Find where the given text appears and provide that cell's center as [X, Y] coordinate. 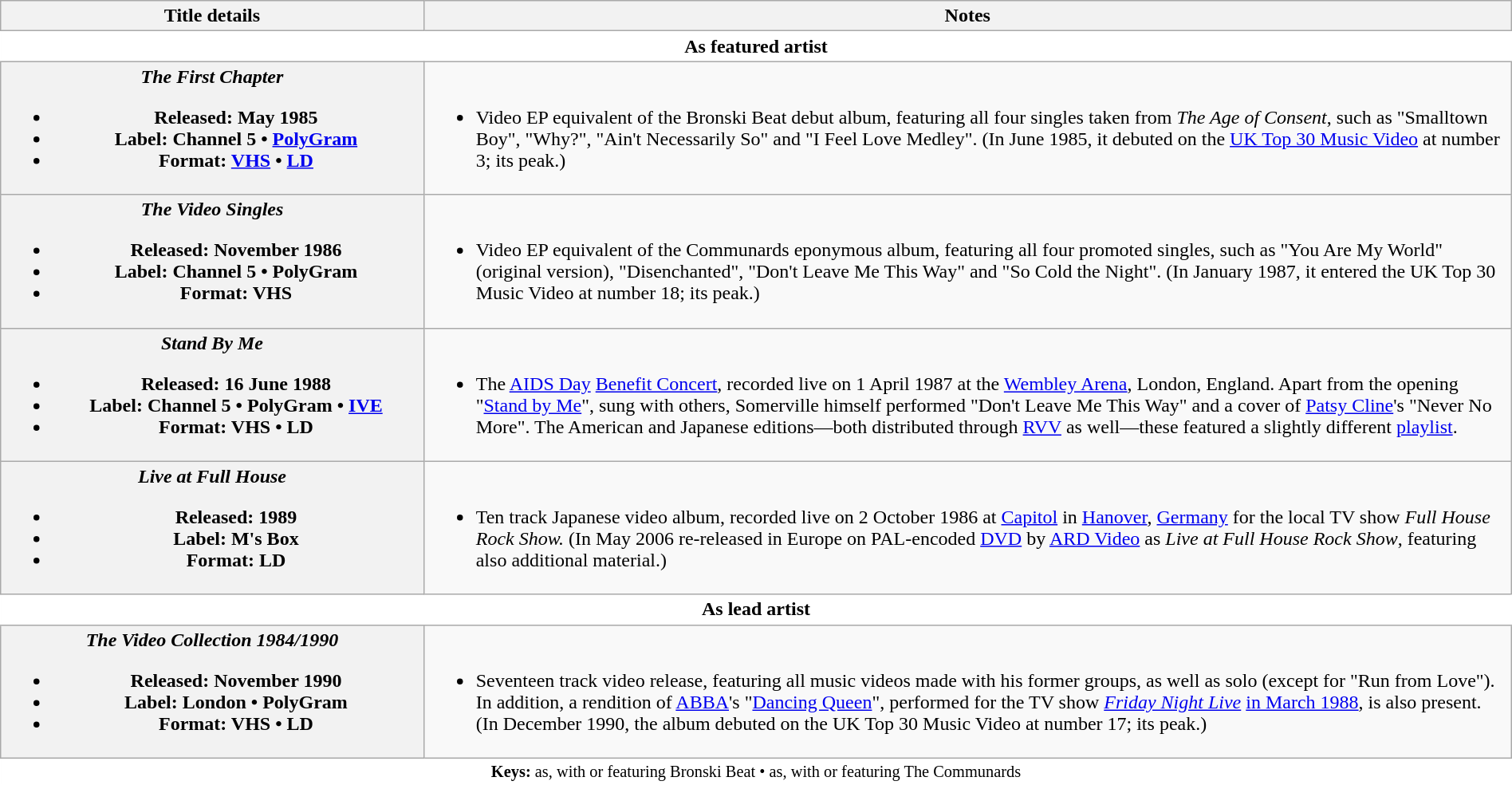
The First ChapterReleased: May 1985Label: Channel 5 • PolyGramFormat: VHS • LD [212, 128]
Live at Full HouseReleased: 1989 Label: M's BoxFormat: LD [212, 528]
As featured artist [756, 46]
The Video SinglesReleased: November 1986Label: Channel 5 • PolyGramFormat: VHS [212, 262]
Stand By MeReleased: 16 June 1988Label: Channel 5 • PolyGram • IVE Format: VHS • LD [212, 394]
Keys: as, with or featuring Bronski Beat • as, with or featuring The Communards [756, 771]
Notes [967, 16]
As lead artist [756, 609]
The Video Collection 1984/1990Released: November 1990Label: London • PolyGram Format: VHS • LD [212, 691]
Title details [212, 16]
